Detect which cell encompasses the target text, then output its (X, Y) center coordinate. 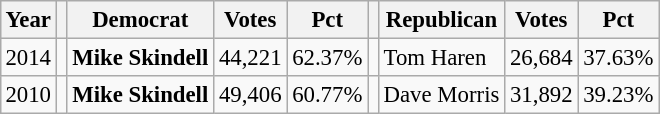
60.77% (328, 95)
2010 (28, 95)
37.63% (618, 57)
Republican (441, 20)
31,892 (542, 95)
26,684 (542, 57)
Year (28, 20)
Dave Morris (441, 95)
39.23% (618, 95)
44,221 (250, 57)
62.37% (328, 57)
2014 (28, 57)
Democrat (140, 20)
49,406 (250, 95)
Tom Haren (441, 57)
